Capture the cell that displays the provided text and extract its (x, y) central coordinate. 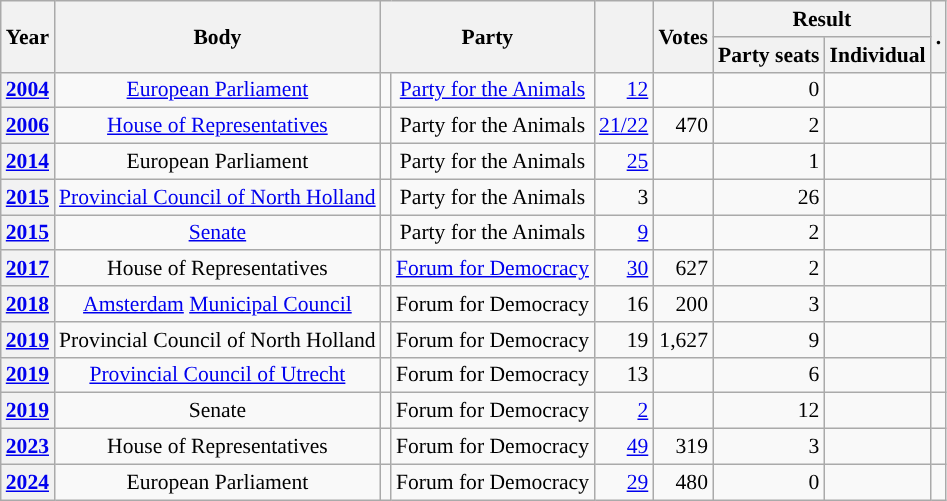
13 (624, 375)
25 (624, 162)
2018 (28, 304)
30 (624, 269)
21/22 (624, 126)
19 (624, 340)
Amsterdam Municipal Council (218, 304)
Party seats (768, 55)
Provincial Council of Utrecht (218, 375)
2014 (28, 162)
Body (218, 36)
26 (768, 197)
Year (28, 36)
2023 (28, 447)
2017 (28, 269)
6 (768, 375)
1,627 (683, 340)
16 (624, 304)
29 (624, 482)
49 (624, 447)
Individual (877, 55)
Votes (683, 36)
. (939, 36)
Party (488, 36)
Result (822, 19)
2004 (28, 90)
627 (683, 269)
470 (683, 126)
480 (683, 482)
2024 (28, 482)
1 (768, 162)
2006 (28, 126)
319 (683, 447)
200 (683, 304)
